Detect which cell encompasses the target text, then output its (x, y) center coordinate. 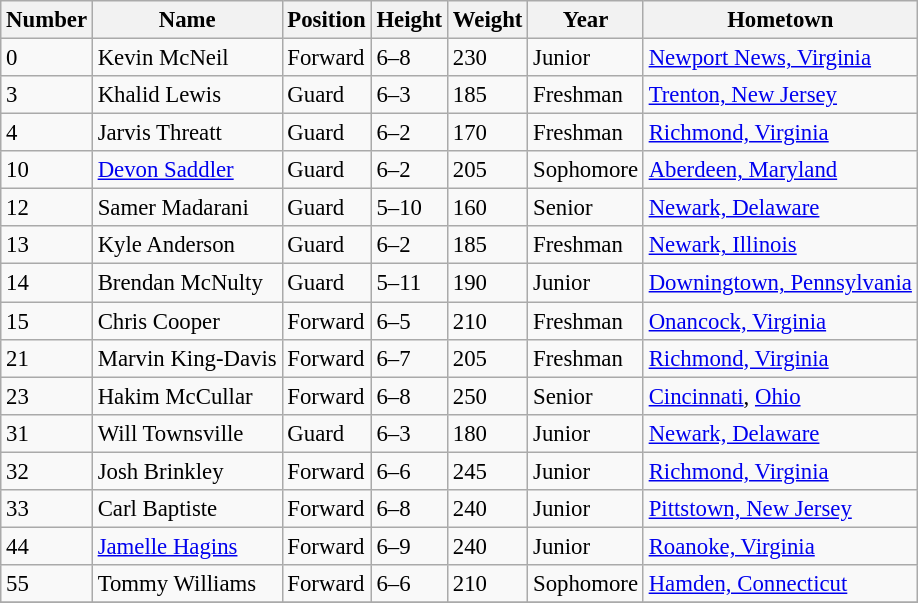
31 (47, 433)
13 (47, 245)
Downingtown, Pennsylvania (780, 283)
14 (47, 283)
10 (47, 170)
Hamden, Connecticut (780, 584)
Samer Madarani (187, 208)
32 (47, 471)
Newport News, Virginia (780, 58)
Onancock, Virginia (780, 321)
15 (47, 321)
160 (487, 208)
4 (47, 133)
180 (487, 433)
Tommy Williams (187, 584)
Chris Cooper (187, 321)
5–11 (409, 283)
Hakim McCullar (187, 396)
Josh Brinkley (187, 471)
Devon Saddler (187, 170)
55 (47, 584)
250 (487, 396)
44 (47, 546)
Number (47, 20)
Pittstown, New Jersey (780, 509)
6–9 (409, 546)
Khalid Lewis (187, 95)
Carl Baptiste (187, 509)
Kyle Anderson (187, 245)
Marvin King-Davis (187, 358)
Trenton, New Jersey (780, 95)
12 (47, 208)
Name (187, 20)
Cincinnati, Ohio (780, 396)
Hometown (780, 20)
Position (326, 20)
190 (487, 283)
170 (487, 133)
Aberdeen, Maryland (780, 170)
245 (487, 471)
33 (47, 509)
Kevin McNeil (187, 58)
6–7 (409, 358)
Weight (487, 20)
Jamelle Hagins (187, 546)
Will Townsville (187, 433)
3 (47, 95)
6–5 (409, 321)
0 (47, 58)
Brendan McNulty (187, 283)
Newark, Illinois (780, 245)
Height (409, 20)
230 (487, 58)
Jarvis Threatt (187, 133)
Year (586, 20)
23 (47, 396)
5–10 (409, 208)
21 (47, 358)
Roanoke, Virginia (780, 546)
